Detect which cell encompasses the target text, then output its [x, y] center coordinate. 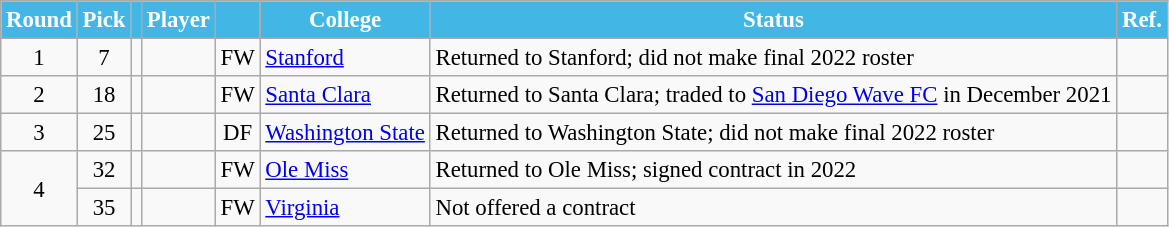
Status [774, 20]
Santa Clara [345, 95]
Round [39, 20]
Ole Miss [345, 170]
4 [39, 188]
7 [104, 58]
25 [104, 133]
Returned to Washington State; did not make final 2022 roster [774, 133]
3 [39, 133]
35 [104, 208]
32 [104, 170]
1 [39, 58]
Returned to Stanford; did not make final 2022 roster [774, 58]
Returned to Ole Miss; signed contract in 2022 [774, 170]
Stanford [345, 58]
Player [178, 20]
Ref. [1142, 20]
2 [39, 95]
DF [238, 133]
Returned to Santa Clara; traded to San Diego Wave FC in December 2021 [774, 95]
College [345, 20]
Virginia [345, 208]
Pick [104, 20]
Washington State [345, 133]
Not offered a contract [774, 208]
18 [104, 95]
